Locate the cell with the specified text and output its (X, Y) center coordinate. 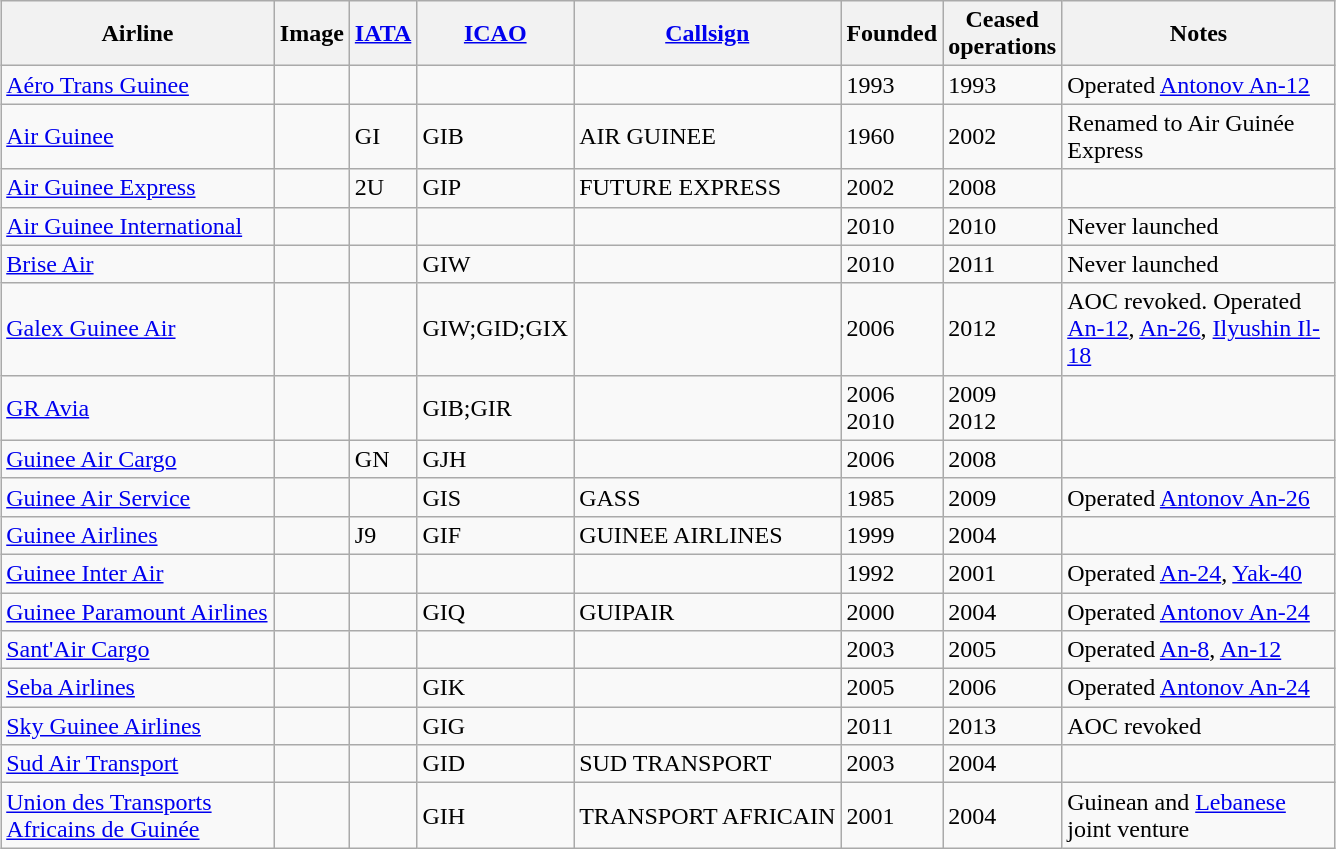
ICAO (496, 34)
Aéro Trans Guinee (138, 85)
1992 (892, 573)
GIB;GIR (496, 408)
Air Guinee Express (138, 188)
Image (312, 34)
1985 (892, 497)
GIP (496, 188)
AOC revoked. Operated An-12, An-26, Ilyushin Il-18 (1199, 329)
GN (383, 459)
Operated Antonov An-26 (1199, 497)
GIH (496, 816)
GID (496, 764)
Union des Transports Africains de Guinée (138, 816)
20092012 (1002, 408)
GI (383, 136)
20062010 (892, 408)
2000 (892, 611)
1999 (892, 535)
GIF (496, 535)
Operated An-8, An-12 (1199, 650)
2012 (1002, 329)
GIK (496, 688)
1960 (892, 136)
2U (383, 188)
Air Guinee International (138, 226)
AIR GUINEE (708, 136)
J9 (383, 535)
Airline (138, 34)
Guinee Airlines (138, 535)
Sky Guinee Airlines (138, 726)
Founded (892, 34)
Notes (1199, 34)
Sant'Air Cargo (138, 650)
Air Guinee (138, 136)
SUD TRANSPORT (708, 764)
GIS (496, 497)
FUTURE EXPRESS (708, 188)
GASS (708, 497)
Guinee Paramount Airlines (138, 611)
Callsign (708, 34)
Sud Air Transport (138, 764)
Galex Guinee Air (138, 329)
Ceasedoperations (1002, 34)
GUINEE AIRLINES (708, 535)
GIW;GID;GIX (496, 329)
Guinee Air Service (138, 497)
GIG (496, 726)
Seba Airlines (138, 688)
2009 (1002, 497)
Guinean and Lebanese joint venture (1199, 816)
Guinee Air Cargo (138, 459)
Brise Air (138, 264)
AOC revoked (1199, 726)
GUIPAIR (708, 611)
GR Avia (138, 408)
IATA (383, 34)
GIW (496, 264)
GJH (496, 459)
GIQ (496, 611)
Renamed to Air Guinée Express (1199, 136)
Operated Antonov An-12 (1199, 85)
GIB (496, 136)
Operated An-24, Yak-40 (1199, 573)
2013 (1002, 726)
TRANSPORT AFRICAIN (708, 816)
Guinee Inter Air (138, 573)
